Determine the (X, Y) coordinate at the center of the cell enclosing the given text.  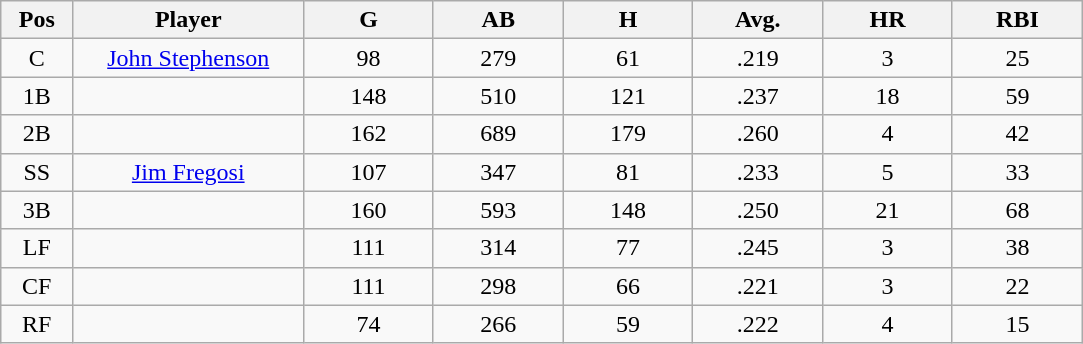
.245 (758, 248)
66 (628, 286)
42 (1017, 134)
.260 (758, 134)
.219 (758, 58)
Pos (37, 20)
1B (37, 96)
593 (498, 210)
G (369, 20)
Avg. (758, 20)
LF (37, 248)
98 (369, 58)
689 (498, 134)
68 (1017, 210)
77 (628, 248)
HR (888, 20)
160 (369, 210)
162 (369, 134)
RF (37, 324)
John Stephenson (188, 58)
H (628, 20)
C (37, 58)
21 (888, 210)
.221 (758, 286)
Jim Fregosi (188, 172)
347 (498, 172)
.250 (758, 210)
121 (628, 96)
SS (37, 172)
3B (37, 210)
15 (1017, 324)
22 (1017, 286)
CF (37, 286)
AB (498, 20)
2B (37, 134)
107 (369, 172)
33 (1017, 172)
298 (498, 286)
61 (628, 58)
25 (1017, 58)
81 (628, 172)
510 (498, 96)
.233 (758, 172)
.222 (758, 324)
RBI (1017, 20)
314 (498, 248)
.237 (758, 96)
38 (1017, 248)
179 (628, 134)
266 (498, 324)
74 (369, 324)
Player (188, 20)
279 (498, 58)
5 (888, 172)
18 (888, 96)
